Search for the cell housing the specified text and yield its [x, y] center coordinate. 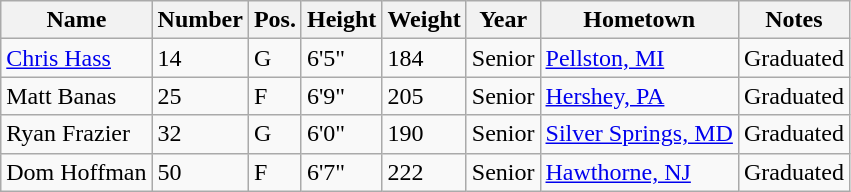
25 [200, 96]
Hometown [639, 20]
32 [200, 134]
14 [200, 58]
184 [424, 58]
6'9" [341, 96]
Silver Springs, MD [639, 134]
Chris Hass [76, 58]
6'5" [341, 58]
6'7" [341, 172]
Hawthorne, NJ [639, 172]
205 [424, 96]
Height [341, 20]
Dom Hoffman [76, 172]
Pos. [274, 20]
190 [424, 134]
Weight [424, 20]
Ryan Frazier [76, 134]
Number [200, 20]
Pellston, MI [639, 58]
Name [76, 20]
222 [424, 172]
6'0" [341, 134]
Notes [794, 20]
Year [503, 20]
Hershey, PA [639, 96]
50 [200, 172]
Matt Banas [76, 96]
